Capture the cell that displays the provided text and extract its (X, Y) central coordinate. 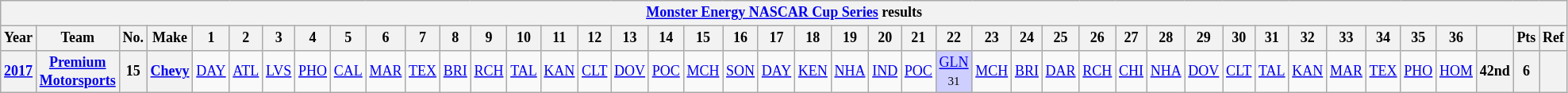
24 (1027, 38)
5 (348, 38)
34 (1383, 38)
32 (1308, 38)
35 (1419, 38)
Premium Motorsports (78, 72)
22 (954, 38)
31 (1272, 38)
36 (1457, 38)
7 (423, 38)
8 (455, 38)
4 (313, 38)
17 (776, 38)
Make (170, 38)
12 (595, 38)
GLN31 (954, 72)
25 (1060, 38)
1 (211, 38)
27 (1132, 38)
11 (559, 38)
16 (741, 38)
28 (1166, 38)
KEN (813, 72)
DAR (1060, 72)
Ref (1554, 38)
ATL (246, 72)
LVS (279, 72)
Monster Energy NASCAR Cup Series results (784, 13)
19 (850, 38)
Pts (1527, 38)
SON (741, 72)
Year (19, 38)
29 (1204, 38)
Team (78, 38)
42nd (1495, 72)
9 (489, 38)
13 (630, 38)
HOM (1457, 72)
CHI (1132, 72)
30 (1239, 38)
2017 (19, 72)
2 (246, 38)
14 (666, 38)
20 (886, 38)
18 (813, 38)
21 (919, 38)
No. (133, 38)
CAL (348, 72)
Chevy (170, 72)
33 (1347, 38)
10 (524, 38)
IND (886, 72)
26 (1097, 38)
23 (992, 38)
3 (279, 38)
